Provide the (X, Y) coordinate of the cell's center where the given text is located.  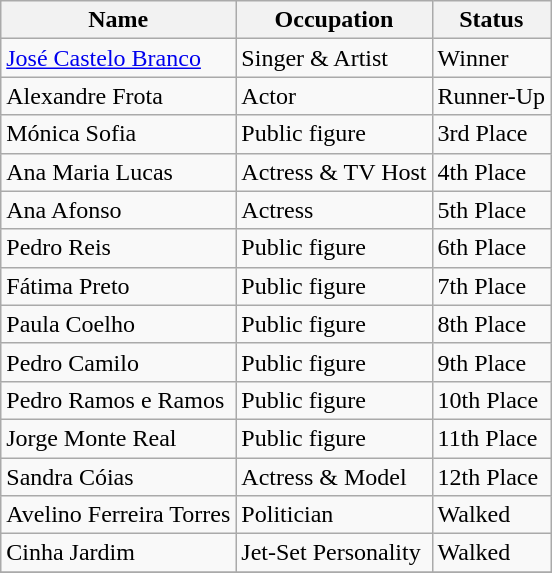
8th Place (492, 324)
Ana Afonso (118, 210)
Jorge Monte Real (118, 438)
Occupation (334, 20)
Paula Coelho (118, 324)
Ana Maria Lucas (118, 172)
Avelino Ferreira Torres (118, 515)
3rd Place (492, 134)
Pedro Reis (118, 248)
Actress & TV Host (334, 172)
Actor (334, 96)
Pedro Camilo (118, 362)
Singer & Artist (334, 58)
7th Place (492, 286)
Actress (334, 210)
9th Place (492, 362)
Fátima Preto (118, 286)
Alexandre Frota (118, 96)
6th Place (492, 248)
4th Place (492, 172)
Pedro Ramos e Ramos (118, 400)
José Castelo Branco (118, 58)
11th Place (492, 438)
Cinha Jardim (118, 553)
Status (492, 20)
Mónica Sofia (118, 134)
Runner-Up (492, 96)
5th Place (492, 210)
Jet-Set Personality (334, 553)
Name (118, 20)
Politician (334, 515)
12th Place (492, 477)
10th Place (492, 400)
Sandra Cóias (118, 477)
Winner (492, 58)
Actress & Model (334, 477)
